Determine the [x, y] coordinate at the center of the cell enclosing the given text.  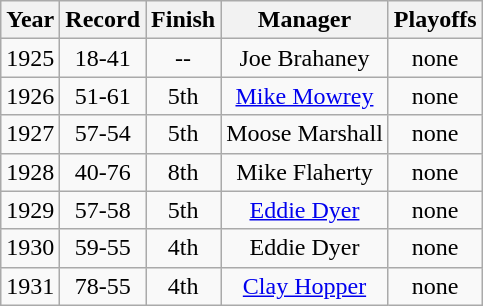
Record [103, 20]
Manager [305, 20]
1930 [30, 248]
Playoffs [435, 20]
1927 [30, 134]
1925 [30, 58]
Year [30, 20]
1929 [30, 210]
Moose Marshall [305, 134]
57-58 [103, 210]
-- [184, 58]
Joe Brahaney [305, 58]
Clay Hopper [305, 286]
59-55 [103, 248]
1926 [30, 96]
1928 [30, 172]
8th [184, 172]
Mike Flaherty [305, 172]
51-61 [103, 96]
57-54 [103, 134]
Finish [184, 20]
78-55 [103, 286]
1931 [30, 286]
Mike Mowrey [305, 96]
40-76 [103, 172]
18-41 [103, 58]
